Provide the (X, Y) coordinate of the cell's center where the given text is located.  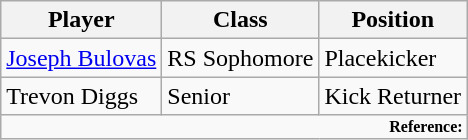
Class (240, 20)
Reference: (234, 127)
Senior (240, 96)
Kick Returner (393, 96)
Placekicker (393, 58)
Joseph Bulovas (82, 58)
RS Sophomore (240, 58)
Trevon Diggs (82, 96)
Position (393, 20)
Player (82, 20)
